Scan for the cell matching the given text and deliver its (x, y) coordinate at center. 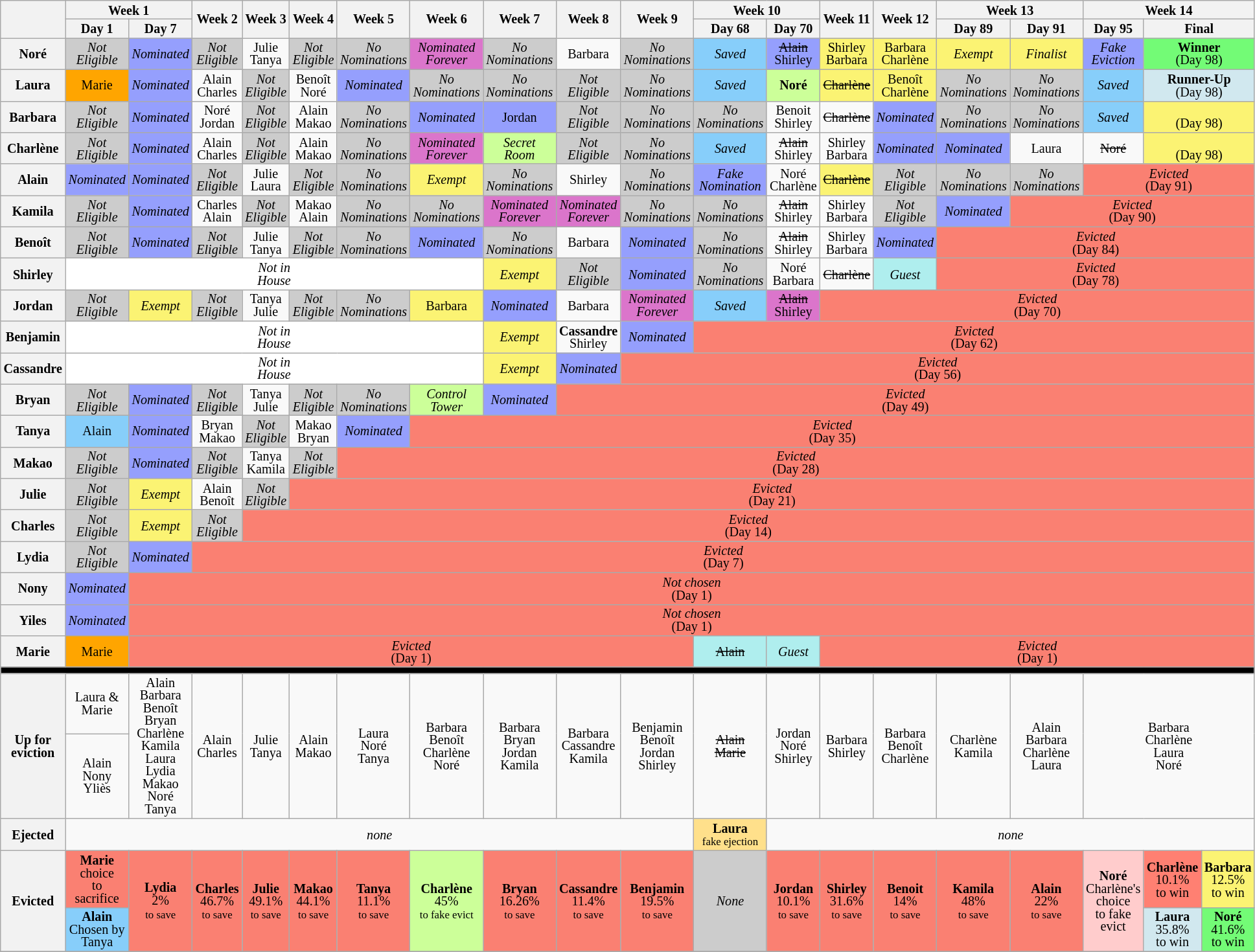
Benoit14%to save (905, 901)
JordanNoréShirley (793, 746)
Makao44.1%to save (314, 901)
AlainBenoît (218, 495)
AlainMarie (731, 746)
Week 4 (314, 19)
Bryan (33, 400)
Lydia (33, 557)
Noré41.6%to win (1228, 930)
AlainNonyYliès (97, 776)
Evicted(Day 70) (1038, 306)
Week 2 (218, 19)
AlainBarbaraBenoîtBryanCharlèneKamilaLauraLydiaMakaoNoréTanya (161, 746)
TanyaKamila (266, 464)
Day 89 (973, 28)
MakaoBryan (314, 431)
Shirley31.6%to save (847, 901)
AlainChosen byTanya (97, 930)
Yiles (33, 620)
FakeNomination (731, 180)
BarbaraBryanJordanKamila (520, 746)
Finalist (1047, 54)
Evicted(Day 21) (772, 495)
Day 68 (731, 28)
Evicted(Day 28) (796, 464)
Julie49.1%to save (266, 901)
BenoitShirley (793, 117)
NoréBarbara (793, 275)
Benjamin19.5%to save (657, 901)
Evicted(Day 84) (1096, 244)
Week 6 (447, 19)
Laurafake ejection (731, 835)
Week 10 (757, 10)
Week 8 (588, 19)
Week 1 (129, 10)
ControlTower (447, 400)
Week 13 (1009, 10)
Julie (33, 495)
Charles46.7%to save (218, 901)
BarbaraCharlène (905, 54)
Cassandre (33, 369)
Makao (33, 464)
AlainBarbaraCharlèneLaura (1047, 746)
LauraNoréTanya (373, 746)
Evicted(Day 49) (905, 400)
Evicted(Day 35) (833, 431)
Evicted(Day 7) (724, 557)
Laura35.8%to win (1173, 930)
Week 14 (1169, 10)
Evicted(Day 62) (974, 337)
NoréJordan (218, 117)
Benjamin (33, 337)
Bryan16.26%to save (520, 901)
BenoîtNoré (314, 85)
Up foreviction (33, 746)
Alain22%to save (1047, 901)
Jordan10.1%to save (793, 901)
Cassandre11.4%to save (588, 901)
Winner(Day 98) (1199, 54)
Benjamin Benoît Jordan Shirley (657, 746)
NoréCharlène's choiceto fake evict (1113, 901)
Day 95 (1113, 28)
Laura & Marie (97, 703)
Day 91 (1047, 28)
Final (1199, 28)
Nony (33, 589)
Week 7 (520, 19)
BarbaraShirley (847, 746)
Day 7 (161, 28)
Week 9 (657, 19)
NoréCharlène (793, 180)
Kamila48%to save (973, 901)
Marie choiceto sacrifice (97, 879)
None (731, 901)
MakaoAlain (314, 211)
Charlène45%to fake evict (447, 901)
Week 3 (266, 19)
SecretRoom (520, 149)
Barbara12.5%to win (1228, 879)
CassandreShirley (588, 337)
Evicted(Day 90) (1133, 211)
BarbaraBenoîtCharlène (905, 746)
Ejected (33, 835)
Lydia2%to save (161, 901)
Evicted(Day 14) (749, 526)
BarbaraCassandreKamila (588, 746)
Charlène10.1%to win (1173, 879)
Day 70 (793, 28)
BarbaraBenoîtCharlèneNoré (447, 746)
Tanya (33, 431)
BenoîtCharlène (905, 85)
Tanya11.1%to save (373, 901)
JulieLaura (266, 180)
Week 12 (905, 19)
Evicted(Day 56) (938, 369)
Evicted(Day 91) (1169, 180)
Runner-Up(Day 98) (1199, 85)
Benoît (33, 244)
Kamila (33, 211)
Charles (33, 526)
Day 1 (97, 28)
Week 5 (373, 19)
CharlesAlain (218, 211)
CharlèneKamila (973, 746)
BryanMakao (218, 431)
Week 11 (847, 19)
BarbaraCharlèneLauraNoré (1169, 746)
FakeEviction (1113, 54)
Evicted (33, 901)
Evicted(Day 78) (1096, 275)
